Return (x, y) of the center of cell containing provided text 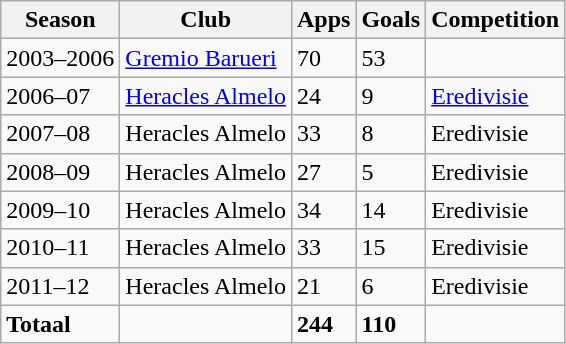
14 (391, 210)
8 (391, 134)
Season (60, 20)
2009–10 (60, 210)
2010–11 (60, 248)
70 (323, 58)
24 (323, 96)
Gremio Barueri (206, 58)
Goals (391, 20)
2003–2006 (60, 58)
Totaal (60, 324)
110 (391, 324)
5 (391, 172)
Apps (323, 20)
9 (391, 96)
2008–09 (60, 172)
244 (323, 324)
2007–08 (60, 134)
27 (323, 172)
2011–12 (60, 286)
34 (323, 210)
6 (391, 286)
Club (206, 20)
Competition (496, 20)
53 (391, 58)
21 (323, 286)
2006–07 (60, 96)
15 (391, 248)
